Determine the (X, Y) coordinate at the center of the cell enclosing the given text.  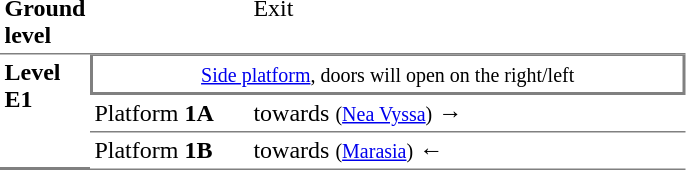
towards (Marasia) ← (467, 151)
LevelΕ1 (45, 112)
Platform 1Β (170, 151)
towards (Nea Vyssa) → (467, 114)
Side platform, doors will open on the right/left (388, 74)
Platform 1Α (170, 114)
